Find where the given text appears and provide that cell's center as [X, Y] coordinate. 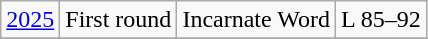
First round [118, 20]
L 85–92 [382, 20]
2025 [30, 20]
Incarnate Word [256, 20]
